Capture the cell that displays the provided text and extract its (X, Y) central coordinate. 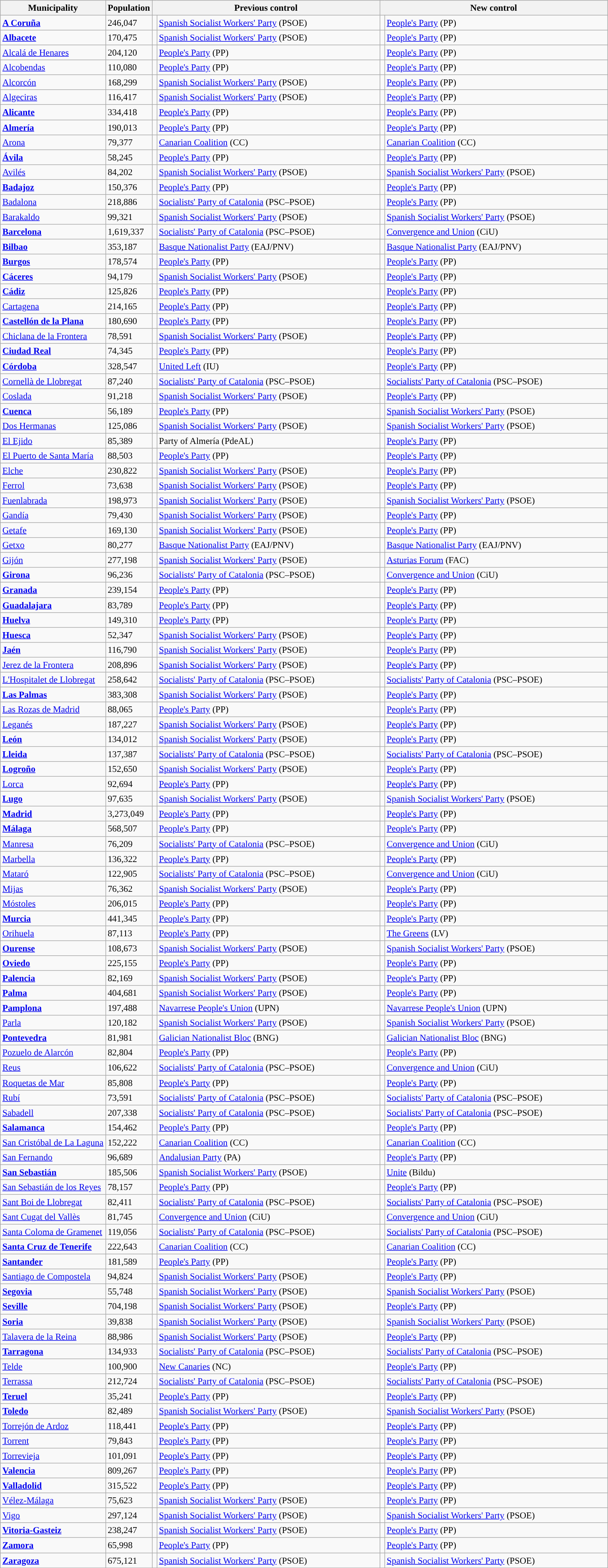
Jaén (53, 650)
125,086 (129, 426)
206,015 (129, 904)
222,643 (129, 1247)
108,673 (129, 948)
55,748 (129, 1292)
277,198 (129, 560)
Vitoria-Gasteiz (53, 1531)
Avilés (53, 172)
New Canaries (NC) (269, 1366)
297,124 (129, 1516)
136,322 (129, 859)
Bilbao (53, 247)
Asturias Forum (FAC) (496, 560)
97,635 (129, 799)
Cuenca (53, 411)
87,113 (129, 933)
Andalusian Party (PA) (269, 1157)
Leganés (53, 724)
120,182 (129, 1023)
Alcalá de Henares (53, 53)
Barcelona (53, 232)
178,574 (129, 262)
Roquetas de Mar (53, 1083)
Torrevieja (53, 1456)
Santiago de Compostela (53, 1277)
Ávila (53, 157)
441,345 (129, 918)
Manresa (53, 844)
154,462 (129, 1127)
Arona (53, 142)
80,277 (129, 545)
91,218 (129, 396)
96,236 (129, 575)
87,240 (129, 381)
Mataró (53, 874)
65,998 (129, 1545)
Getxo (53, 545)
149,310 (129, 620)
82,489 (129, 1411)
San Sebastián de los Reyes (53, 1187)
134,933 (129, 1351)
809,267 (129, 1471)
Valladolid (53, 1486)
Talavera de la Reina (53, 1337)
79,377 (129, 142)
Gijón (53, 560)
Sant Boi de Llobregat (53, 1202)
246,047 (129, 23)
Badalona (53, 202)
119,056 (129, 1232)
Palencia (53, 978)
Madrid (53, 814)
Oviedo (53, 963)
208,896 (129, 665)
Santander (53, 1262)
Gandía (53, 515)
100,900 (129, 1366)
Tarragona (53, 1351)
118,441 (129, 1426)
169,130 (129, 530)
Parla (53, 1023)
Previous control (266, 8)
383,308 (129, 694)
Palma (53, 993)
152,650 (129, 769)
Almería (53, 127)
The Greens (LV) (496, 933)
Terrassa (53, 1381)
238,247 (129, 1531)
75,623 (129, 1500)
Teruel (53, 1396)
Vigo (53, 1516)
85,808 (129, 1083)
96,689 (129, 1157)
Reus (53, 1068)
Alicante (53, 112)
Girona (53, 575)
79,843 (129, 1441)
L'Hospitalet de Llobregat (53, 680)
Alcobendas (53, 68)
San Fernando (53, 1157)
Toledo (53, 1411)
Jerez de la Frontera (53, 665)
Mijas (53, 889)
Elche (53, 471)
181,589 (129, 1262)
Vélez-Málaga (53, 1500)
Chiclana de la Frontera (53, 336)
Murcia (53, 918)
58,245 (129, 157)
187,227 (129, 724)
73,591 (129, 1097)
Córdoba (53, 366)
Unite (Bildu) (496, 1172)
78,157 (129, 1187)
204,120 (129, 53)
Logroño (53, 769)
San Cristóbal de La Laguna (53, 1142)
Valencia (53, 1471)
197,488 (129, 1008)
3,273,049 (129, 814)
Rubí (53, 1097)
106,622 (129, 1068)
Municipality (53, 8)
39,838 (129, 1321)
85,389 (129, 441)
76,362 (129, 889)
San Sebastián (53, 1172)
258,642 (129, 680)
214,165 (129, 307)
Alcorcón (53, 83)
185,506 (129, 1172)
Sabadell (53, 1113)
116,790 (129, 650)
Pozuelo de Alarcón (53, 1053)
Zaragoza (53, 1560)
Fuenlabrada (53, 501)
81,981 (129, 1038)
Ciudad Real (53, 351)
180,690 (129, 321)
675,121 (129, 1560)
Soria (53, 1321)
Population (129, 8)
81,745 (129, 1217)
328,547 (129, 366)
Orihuela (53, 933)
Huelva (53, 620)
239,154 (129, 590)
Guadalajara (53, 605)
Las Palmas (53, 694)
Seville (53, 1307)
Cartagena (53, 307)
404,681 (129, 993)
Dos Hermanas (53, 426)
Cádiz (53, 291)
Móstoles (53, 904)
United Left (IU) (269, 366)
Algeciras (53, 97)
Marbella (53, 859)
Ourense (53, 948)
Cornellà de Llobregat (53, 381)
Coslada (53, 396)
150,376 (129, 187)
82,169 (129, 978)
Málaga (53, 829)
35,241 (129, 1396)
Burgos (53, 262)
198,973 (129, 501)
Pamplona (53, 1008)
Badajoz (53, 187)
82,804 (129, 1053)
79,430 (129, 515)
Santa Cruz de Tenerife (53, 1247)
92,694 (129, 784)
76,209 (129, 844)
207,338 (129, 1113)
Granada (53, 590)
78,591 (129, 336)
Zamora (53, 1545)
A Coruña (53, 23)
Castellón de la Plana (53, 321)
190,013 (129, 127)
52,347 (129, 635)
Telde (53, 1366)
212,724 (129, 1381)
74,345 (129, 351)
116,417 (129, 97)
Pontevedra (53, 1038)
218,886 (129, 202)
Party of Almería (PdeAL) (269, 441)
134,012 (129, 739)
137,387 (129, 754)
Torrejón de Ardoz (53, 1426)
Torrent (53, 1441)
568,507 (129, 829)
León (53, 739)
168,299 (129, 83)
Las Rozas de Madrid (53, 710)
Segovia (53, 1292)
704,198 (129, 1307)
Sant Cugat del Vallès (53, 1217)
88,986 (129, 1337)
56,189 (129, 411)
353,187 (129, 247)
Salamanca (53, 1127)
230,822 (129, 471)
88,065 (129, 710)
125,826 (129, 291)
Getafe (53, 530)
315,522 (129, 1486)
82,411 (129, 1202)
Barakaldo (53, 217)
152,222 (129, 1142)
Ferrol (53, 486)
122,905 (129, 874)
Huesca (53, 635)
334,418 (129, 112)
94,824 (129, 1277)
99,321 (129, 217)
94,179 (129, 277)
Lugo (53, 799)
Albacete (53, 38)
Lorca (53, 784)
110,080 (129, 68)
Santa Coloma de Gramenet (53, 1232)
Cáceres (53, 277)
1,619,337 (129, 232)
Lleida (53, 754)
73,638 (129, 486)
El Puerto de Santa María (53, 456)
88,503 (129, 456)
84,202 (129, 172)
83,789 (129, 605)
101,091 (129, 1456)
225,155 (129, 963)
170,475 (129, 38)
New control (494, 8)
El Ejido (53, 441)
